Determine the (x, y) coordinate at the center of the cell enclosing the given text.  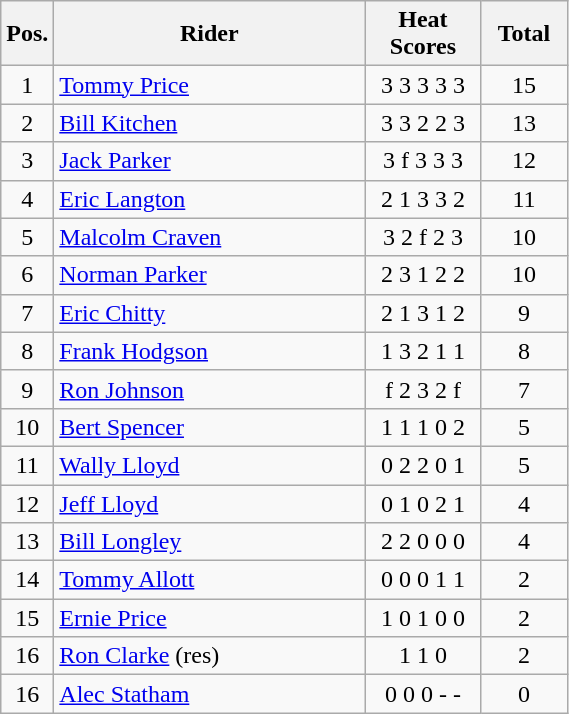
Jeff Lloyd (210, 503)
1 3 2 1 1 (423, 351)
2 1 3 3 2 (423, 199)
1 0 1 0 0 (423, 618)
Bert Spencer (210, 427)
2 3 1 2 2 (423, 275)
1 1 0 (423, 656)
Wally Lloyd (210, 465)
Bill Longley (210, 542)
Bill Kitchen (210, 123)
2 1 3 1 2 (423, 313)
Tommy Price (210, 85)
Eric Langton (210, 199)
0 2 2 0 1 (423, 465)
0 0 0 1 1 (423, 580)
1 1 1 0 2 (423, 427)
Pos. (28, 34)
Norman Parker (210, 275)
Eric Chitty (210, 313)
14 (28, 580)
Jack Parker (210, 161)
3 (28, 161)
1 (28, 85)
2 2 0 0 0 (423, 542)
3 3 2 2 3 (423, 123)
0 1 0 2 1 (423, 503)
3 3 3 3 3 (423, 85)
Ron Clarke (res) (210, 656)
Ron Johnson (210, 389)
0 (524, 694)
Ernie Price (210, 618)
Frank Hodgson (210, 351)
f 2 3 2 f (423, 389)
Total (524, 34)
Heat Scores (423, 34)
6 (28, 275)
Malcolm Craven (210, 237)
Rider (210, 34)
0 0 0 - - (423, 694)
Alec Statham (210, 694)
3 f 3 3 3 (423, 161)
Tommy Allott (210, 580)
3 2 f 2 3 (423, 237)
